Scan for the cell matching the given text and deliver its [X, Y] coordinate at center. 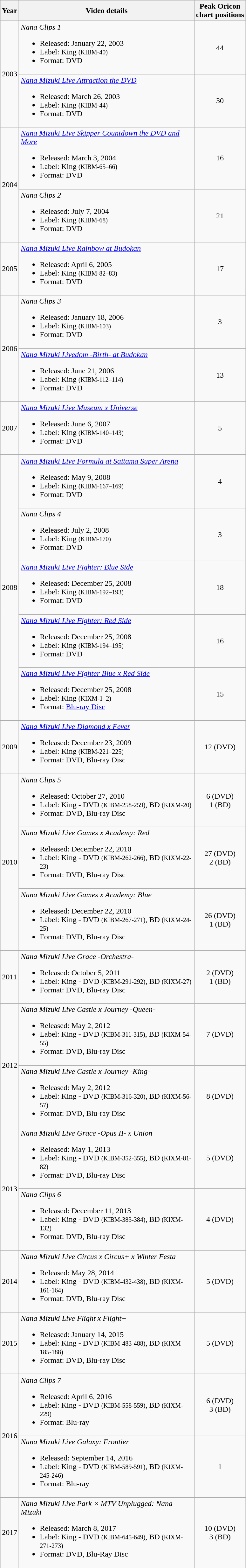
Nana Clips 5Released: October 27, 2010Label: King - DVD (KIBM-258-259), BD (KIXM-20)Format: DVD, Blu-ray Disc [107, 801]
Nana Mizuki Live Rainbow at BudokanReleased: April 6, 2005Label: King (KIBM-82–83)Format: DVD [107, 269]
4 (DVD) [220, 1220]
6 (DVD)1 (BD) [220, 801]
Nana Mizuki Live Grace -Opus II- x UnionReleased: May 1, 2013Label: King - DVD (KIBM-352-355), BD (KIXM-81-82)Format: DVD, Blu-ray Disc [107, 1158]
2003 [10, 74]
Nana Mizuki Live Park × MTV Unplugged: Nana MizukiReleased: March 8, 2017Label: King - DVD (KIBM-645-649), BD (KIXM-271-273)Format: DVD, Blu-Ray Disc [107, 1532]
30 [220, 101]
2007 [10, 428]
2006 [10, 348]
8 (DVD) [220, 1096]
21 [220, 216]
2012 [10, 1065]
Nana Mizuki Live Grace -Orchestra-Released: October 5, 2011Label: King - DVD (KIBM-291-292), BD (KIXM-27)Format: DVD, Blu-ray Disc [107, 977]
18 [220, 587]
Nana Mizuki Live Castle x Journey -Queen-Released: May 2, 2012Label: King - DVD (KIBM-311-315), BD (KIXM-54-55)Format: DVD, Blu-ray Disc [107, 1034]
2017 [10, 1532]
27 (DVD)2 (BD) [220, 858]
Nana Mizuki Live Formula at Saitama Super ArenaReleased: May 9, 2008Label: King (KIBM-167–169)Format: DVD [107, 481]
2013 [10, 1189]
Nana Mizuki Live Diamond x FeverReleased: December 23, 2009Label: King (KIBM-221–225)Format: DVD, Blu-ray Disc [107, 747]
1 [220, 1466]
7 (DVD) [220, 1034]
2014 [10, 1281]
Video details [107, 11]
2016 [10, 1436]
Nana Mizuki Live Games x Academy: BlueReleased: December 22, 2010Label: King - DVD (KIBM-267-271), BD (KIXM-24-25)Format: DVD, Blu-ray Disc [107, 920]
Nana Clips 4Released: July 2, 2008Label: King (KIBM-170)Format: DVD [107, 535]
Nana Mizuki Live Flight x Flight+Released: January 14, 2015Label: King - DVD (KIBM-483-488), BD (KIXM-185-188)Format: DVD, Blu-ray Disc [107, 1343]
Nana Mizuki Live Fighter Blue x Red SideReleased: December 25, 2008Label: King (KIXM-1–2)Format: Blu-ray Disc [107, 694]
Nana Mizuki Live Galaxy: FrontierReleased: September 14, 2016Label: King - DVD (KIBM-589-591), BD (KIXM-245-246)Format: Blu-ray [107, 1466]
13 [220, 375]
10 (DVD)3 (BD) [220, 1532]
2009 [10, 747]
Nana Clips 2Released: July 7, 2004Label: King (KIBM-68)Format: DVD [107, 216]
12 (DVD) [220, 747]
2 (DVD)1 (BD) [220, 977]
Nana Mizuki Live Museum x UniverseReleased: June 6, 2007Label: King (KIBM-140–143)Format: DVD [107, 428]
6 (DVD)3 (BD) [220, 1405]
Nana Mizuki Live Circus x Circus+ x Winter FestaReleased: May 28, 2014Label: King - DVD (KIBM-432-438), BD (KIXM-161-164)Format: DVD, Blu-ray Disc [107, 1281]
Peak Oricon chart positions [220, 11]
Nana Clips 3Released: January 18, 2006Label: King (KIBM-103)Format: DVD [107, 322]
Nana Clips 1Released: January 22, 2003Label: King (KIBM-40)Format: DVD [107, 48]
Nana Mizuki Live Castle x Journey -King-Released: May 2, 2012Label: King - DVD (KIBM-316-320), BD (KIXM-56-57)Format: DVD, Blu-ray Disc [107, 1096]
26 (DVD)1 (BD) [220, 920]
44 [220, 48]
Nana Clips 7Released: April 6, 2016Label: King - DVD (KIBM-558-559), BD (KIXM-229)Format: Blu-ray [107, 1405]
Nana Mizuki Live Skipper Countdown the DVD and MoreReleased: March 3, 2004Label: King (KIBM-65–66)Format: DVD [107, 158]
Nana Clips 6Released: December 11, 2013Label: King - DVD (KIBM-383-384), BD (KIXM-132)Format: DVD, Blu-ray Disc [107, 1220]
Year [10, 11]
2004 [10, 185]
4 [220, 481]
2015 [10, 1343]
2005 [10, 269]
Nana Mizuki Livedom -Birth- at BudokanReleased: June 21, 2006Label: King (KIBM-112–114)Format: DVD [107, 375]
Nana Mizuki Live Attraction the DVDReleased: March 26, 2003Label: King (KIBM-44)Format: DVD [107, 101]
Nana Mizuki Live Fighter: Blue SideReleased: December 25, 2008Label: King (KIBM-192–193)Format: DVD [107, 587]
2008 [10, 587]
Nana Mizuki Live Fighter: Red SideReleased: December 25, 2008Label: King (KIBM-194–195)Format: DVD [107, 641]
2010 [10, 862]
15 [220, 694]
2011 [10, 977]
5 [220, 428]
Nana Mizuki Live Games x Academy: RedReleased: December 22, 2010Label: King - DVD (KIBM-262-266), BD (KIXM-22-23)Format: DVD, Blu-ray Disc [107, 858]
17 [220, 269]
